Output the [X, Y] coordinate of the center of the cell containing the given text.  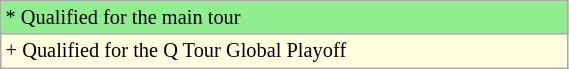
+ Qualified for the Q Tour Global Playoff [284, 51]
* Qualified for the main tour [284, 17]
